Provide the [X, Y] coordinate of the cell's center where the given text is located.  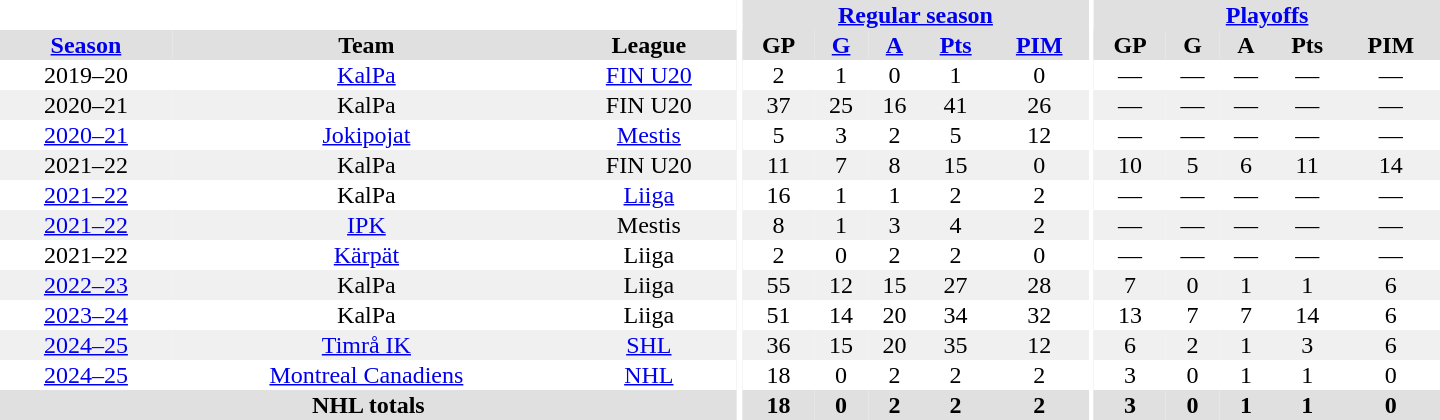
Montreal Canadiens [366, 375]
13 [1130, 315]
27 [956, 285]
36 [779, 345]
Jokipojat [366, 135]
28 [1039, 285]
IPK [366, 225]
26 [1039, 105]
Timrå IK [366, 345]
Season [86, 45]
55 [779, 285]
34 [956, 315]
37 [779, 105]
2019–20 [86, 75]
25 [840, 105]
Team [366, 45]
51 [779, 315]
35 [956, 345]
2023–24 [86, 315]
10 [1130, 165]
SHL [649, 345]
2022–23 [86, 285]
NHL [649, 375]
Playoffs [1267, 15]
Regular season [916, 15]
League [649, 45]
Kärpät [366, 255]
41 [956, 105]
NHL totals [368, 405]
32 [1039, 315]
4 [956, 225]
